Output the [X, Y] coordinate of the center of the cell containing the given text.  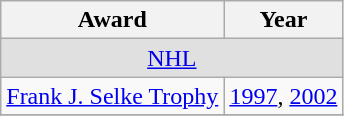
Award [112, 20]
Frank J. Selke Trophy [112, 96]
NHL [172, 58]
1997, 2002 [284, 96]
Year [284, 20]
